Determine the (X, Y) coordinate at the center of the cell enclosing the given text.  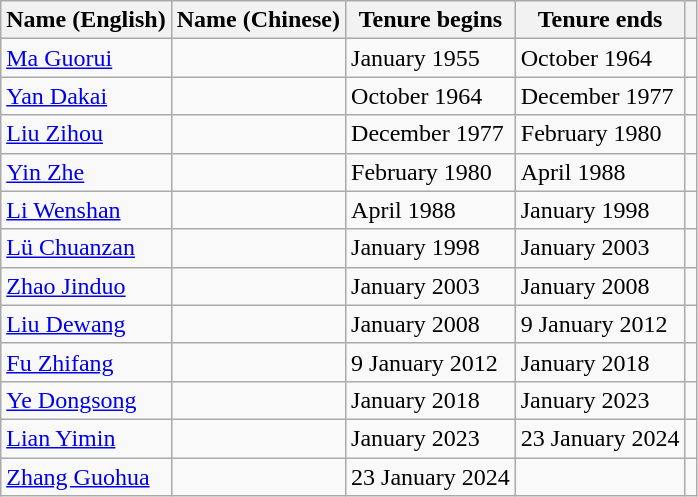
Name (Chinese) (258, 20)
Zhao Jinduo (86, 286)
Tenure ends (600, 20)
Ma Guorui (86, 58)
Tenure begins (431, 20)
Zhang Guohua (86, 477)
Fu Zhifang (86, 362)
Name (English) (86, 20)
Yin Zhe (86, 172)
Lian Yimin (86, 438)
Liu Dewang (86, 324)
Ye Dongsong (86, 400)
Li Wenshan (86, 210)
January 1955 (431, 58)
Liu Zihou (86, 134)
Yan Dakai (86, 96)
Lü Chuanzan (86, 248)
